Search for the cell housing the specified text and yield its [X, Y] center coordinate. 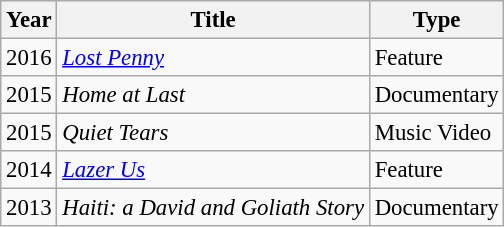
Lazer Us [213, 170]
2014 [29, 170]
Quiet Tears [213, 133]
Year [29, 20]
Title [213, 20]
Home at Last [213, 95]
Music Video [436, 133]
Haiti: a David and Goliath Story [213, 208]
2016 [29, 58]
Type [436, 20]
Lost Penny [213, 58]
2013 [29, 208]
